Determine the (x, y) coordinate at the center of the cell enclosing the given text.  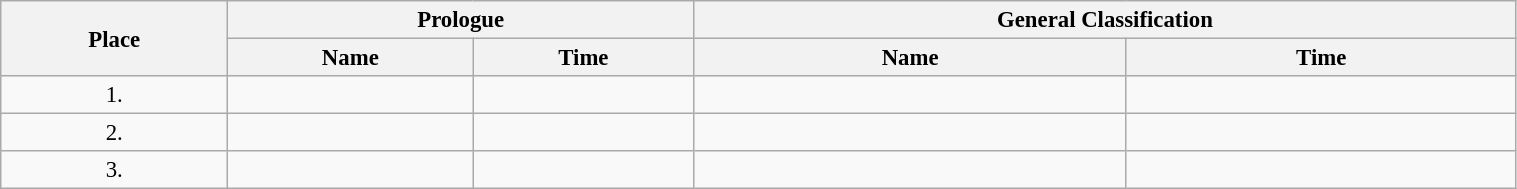
2. (114, 133)
1. (114, 95)
General Classification (1105, 20)
Prologue (461, 20)
Place (114, 38)
3. (114, 170)
